Search for the cell housing the specified text and yield its (X, Y) center coordinate. 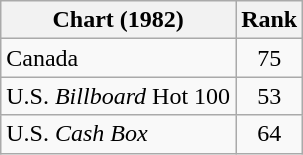
75 (270, 58)
Rank (270, 20)
Canada (118, 58)
U.S. Cash Box (118, 134)
53 (270, 96)
Chart (1982) (118, 20)
U.S. Billboard Hot 100 (118, 96)
64 (270, 134)
